Scan for the cell matching the given text and deliver its (X, Y) coordinate at center. 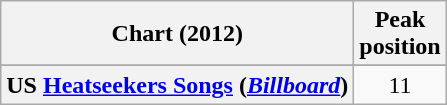
Chart (2012) (178, 34)
Peakposition (400, 34)
US Heatseekers Songs (Billboard) (178, 85)
11 (400, 85)
